For the text-containing cell, return its midpoint in [x, y] coordinate format. 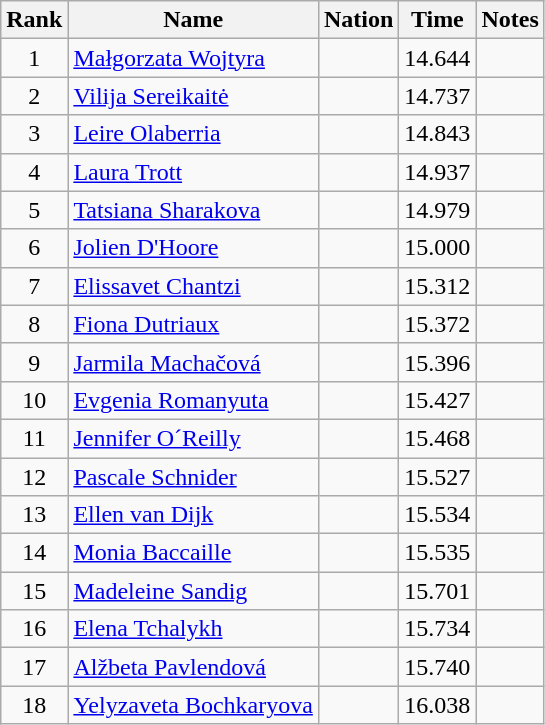
Jennifer O´Reilly [194, 438]
1 [34, 58]
Alžbeta Pavlendová [194, 667]
6 [34, 248]
17 [34, 667]
15.372 [438, 324]
15.468 [438, 438]
15.701 [438, 591]
15.534 [438, 515]
9 [34, 362]
4 [34, 172]
14.737 [438, 96]
14.979 [438, 210]
Ellen van Dijk [194, 515]
2 [34, 96]
15.427 [438, 400]
15.535 [438, 553]
14.843 [438, 134]
Jolien D'Hoore [194, 248]
11 [34, 438]
15.396 [438, 362]
Elissavet Chantzi [194, 286]
7 [34, 286]
Laura Trott [194, 172]
15.527 [438, 477]
Name [194, 20]
10 [34, 400]
Evgenia Romanyuta [194, 400]
Małgorzata Wojtyra [194, 58]
18 [34, 705]
5 [34, 210]
15.000 [438, 248]
13 [34, 515]
16.038 [438, 705]
3 [34, 134]
Jarmila Machačová [194, 362]
12 [34, 477]
15 [34, 591]
Madeleine Sandig [194, 591]
Nation [358, 20]
15.734 [438, 629]
14.644 [438, 58]
Pascale Schnider [194, 477]
14.937 [438, 172]
15.312 [438, 286]
Yelyzaveta Bochkaryova [194, 705]
Rank [34, 20]
Leire Olaberria [194, 134]
Fiona Dutriaux [194, 324]
Monia Baccaille [194, 553]
Elena Tchalykh [194, 629]
Notes [510, 20]
Time [438, 20]
8 [34, 324]
15.740 [438, 667]
Vilija Sereikaitė [194, 96]
14 [34, 553]
Tatsiana Sharakova [194, 210]
16 [34, 629]
